Search for the cell housing the specified text and yield its [x, y] center coordinate. 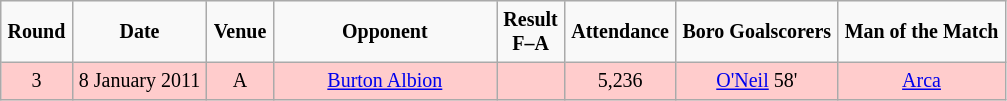
8 January 2011 [140, 81]
Opponent [385, 32]
Boro Goalscorers [757, 32]
Burton Albion [385, 81]
O'Neil 58' [757, 81]
Arca [922, 81]
3 [36, 81]
Date [140, 32]
5,236 [620, 81]
Round [36, 32]
Venue [240, 32]
A [240, 81]
ResultF–A [531, 32]
Man of the Match [922, 32]
Attendance [620, 32]
